From the cell containing the given text, extract its center point as (x, y) coordinate. 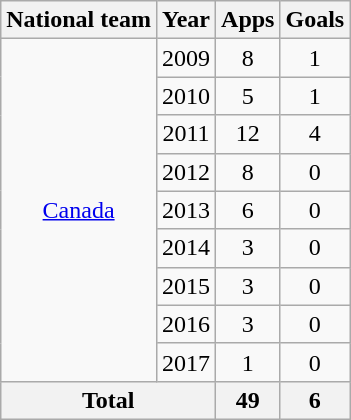
2012 (186, 172)
2011 (186, 134)
Total (108, 400)
2013 (186, 210)
49 (248, 400)
2015 (186, 286)
Apps (248, 20)
4 (315, 134)
2009 (186, 58)
2014 (186, 248)
2017 (186, 362)
Canada (79, 210)
12 (248, 134)
Goals (315, 20)
2016 (186, 324)
National team (79, 20)
Year (186, 20)
2010 (186, 96)
5 (248, 96)
